From the cell containing the given text, extract its center point as [X, Y] coordinate. 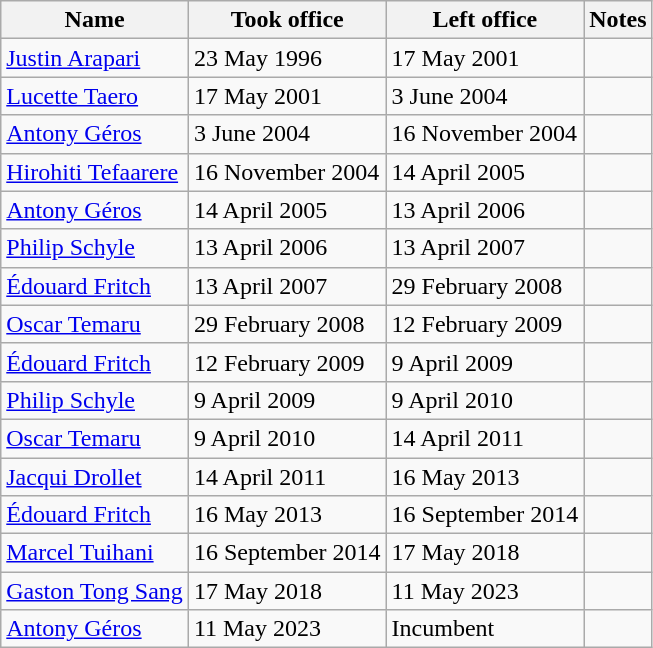
23 May 1996 [287, 58]
Notes [618, 20]
Gaston Tong Sang [95, 591]
Marcel Tuihani [95, 553]
Name [95, 20]
Lucette Taero [95, 96]
Left office [485, 20]
Took office [287, 20]
Justin Arapari [95, 58]
Hirohiti Tefaarere [95, 172]
Incumbent [485, 629]
Jacqui Drollet [95, 477]
